Scan for the cell matching the given text and deliver its (X, Y) coordinate at center. 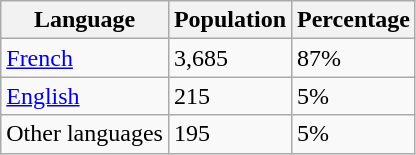
195 (230, 134)
Other languages (85, 134)
French (85, 58)
Population (230, 20)
Percentage (354, 20)
English (85, 96)
215 (230, 96)
87% (354, 58)
3,685 (230, 58)
Language (85, 20)
